Identify which cell holds the provided text, then report its [x, y] central coordinate. 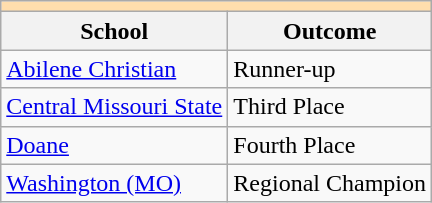
Doane [114, 145]
Washington (MO) [114, 183]
Abilene Christian [114, 69]
Central Missouri State [114, 107]
Outcome [330, 31]
Runner-up [330, 69]
Fourth Place [330, 145]
School [114, 31]
Third Place [330, 107]
Regional Champion [330, 183]
